For the text-containing cell, return its midpoint in (x, y) coordinate format. 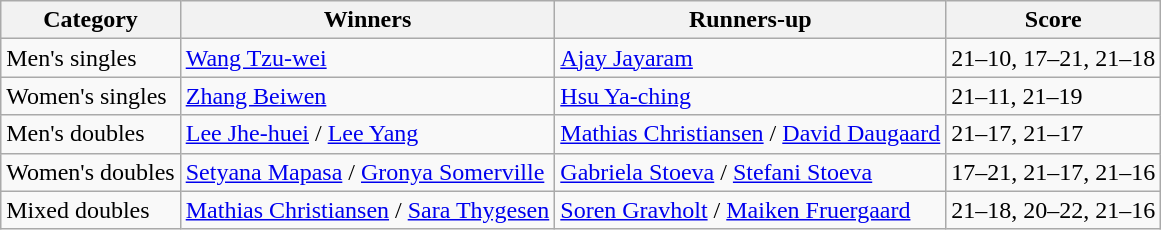
Women's doubles (90, 172)
Mathias Christiansen / Sara Thygesen (368, 210)
Zhang Beiwen (368, 96)
Lee Jhe-huei / Lee Yang (368, 134)
Mathias Christiansen / David Daugaard (750, 134)
Men's singles (90, 58)
Gabriela Stoeva / Stefani Stoeva (750, 172)
Runners-up (750, 20)
21–17, 21–17 (1054, 134)
Mixed doubles (90, 210)
Ajay Jayaram (750, 58)
21–18, 20–22, 21–16 (1054, 210)
Winners (368, 20)
Soren Gravholt / Maiken Fruergaard (750, 210)
21–10, 17–21, 21–18 (1054, 58)
Category (90, 20)
Hsu Ya-ching (750, 96)
21–11, 21–19 (1054, 96)
Wang Tzu-wei (368, 58)
17–21, 21–17, 21–16 (1054, 172)
Setyana Mapasa / Gronya Somerville (368, 172)
Men's doubles (90, 134)
Women's singles (90, 96)
Score (1054, 20)
